Pinpoint the cell where the given text exists, returning its (X, Y) midpoint coordinate. 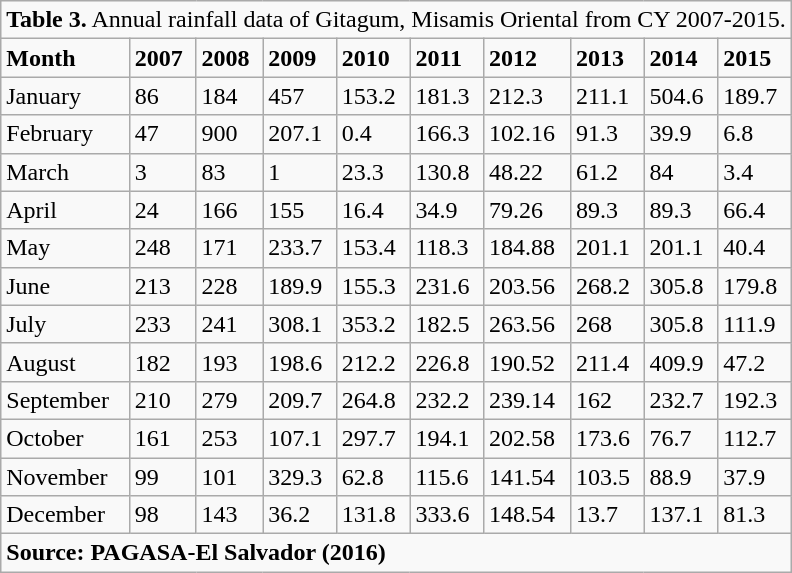
September (66, 400)
143 (230, 515)
115.6 (447, 477)
Table 3. Annual rainfall data of Gitagum, Misamis Oriental from CY 2007-2015. (396, 20)
192.3 (755, 400)
232.7 (681, 400)
141.54 (526, 477)
2013 (608, 58)
June (66, 286)
61.2 (608, 172)
161 (162, 438)
181.3 (447, 96)
189.9 (300, 286)
88.9 (681, 477)
211.1 (608, 96)
241 (230, 324)
91.3 (608, 134)
2007 (162, 58)
Month (66, 58)
2011 (447, 58)
98 (162, 515)
190.52 (526, 362)
April (66, 210)
228 (230, 286)
August (66, 362)
6.8 (755, 134)
102.16 (526, 134)
83 (230, 172)
209.7 (300, 400)
166.3 (447, 134)
184.88 (526, 248)
47 (162, 134)
264.8 (373, 400)
226.8 (447, 362)
212.2 (373, 362)
23.3 (373, 172)
213 (162, 286)
239.14 (526, 400)
86 (162, 96)
210 (162, 400)
2010 (373, 58)
263.56 (526, 324)
107.1 (300, 438)
24 (162, 210)
155 (300, 210)
182 (162, 362)
189.7 (755, 96)
2012 (526, 58)
101 (230, 477)
112.7 (755, 438)
July (66, 324)
268.2 (608, 286)
131.8 (373, 515)
182.5 (447, 324)
137.1 (681, 515)
308.1 (300, 324)
333.6 (447, 515)
504.6 (681, 96)
3.4 (755, 172)
233 (162, 324)
47.2 (755, 362)
207.1 (300, 134)
162 (608, 400)
36.2 (300, 515)
457 (300, 96)
179.8 (755, 286)
153.2 (373, 96)
84 (681, 172)
16.4 (373, 210)
37.9 (755, 477)
99 (162, 477)
329.3 (300, 477)
353.2 (373, 324)
253 (230, 438)
January (66, 96)
268 (608, 324)
198.6 (300, 362)
February (66, 134)
211.4 (608, 362)
118.3 (447, 248)
193 (230, 362)
171 (230, 248)
194.1 (447, 438)
66.4 (755, 210)
111.9 (755, 324)
248 (162, 248)
409.9 (681, 362)
212.3 (526, 96)
13.7 (608, 515)
2015 (755, 58)
900 (230, 134)
103.5 (608, 477)
October (66, 438)
34.9 (447, 210)
231.6 (447, 286)
May (66, 248)
40.4 (755, 248)
39.9 (681, 134)
297.7 (373, 438)
279 (230, 400)
76.7 (681, 438)
1 (300, 172)
166 (230, 210)
155.3 (373, 286)
173.6 (608, 438)
79.26 (526, 210)
March (66, 172)
2014 (681, 58)
3 (162, 172)
2009 (300, 58)
2008 (230, 58)
184 (230, 96)
202.58 (526, 438)
232.2 (447, 400)
148.54 (526, 515)
November (66, 477)
December (66, 515)
81.3 (755, 515)
233.7 (300, 248)
130.8 (447, 172)
Source: PAGASA-El Salvador (2016) (396, 553)
62.8 (373, 477)
153.4 (373, 248)
48.22 (526, 172)
203.56 (526, 286)
0.4 (373, 134)
